Find where the given text appears and provide that cell's center as (X, Y) coordinate. 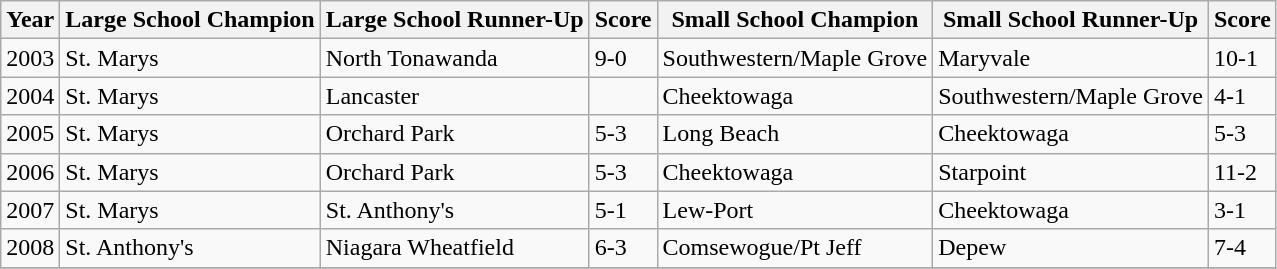
11-2 (1242, 172)
2006 (30, 172)
Large School Runner-Up (454, 20)
2005 (30, 134)
4-1 (1242, 96)
2004 (30, 96)
2007 (30, 210)
7-4 (1242, 248)
6-3 (623, 248)
5-1 (623, 210)
9-0 (623, 58)
Small School Champion (795, 20)
Starpoint (1071, 172)
10-1 (1242, 58)
Lancaster (454, 96)
Depew (1071, 248)
Small School Runner-Up (1071, 20)
2003 (30, 58)
Maryvale (1071, 58)
Niagara Wheatfield (454, 248)
North Tonawanda (454, 58)
Long Beach (795, 134)
3-1 (1242, 210)
Comsewogue/Pt Jeff (795, 248)
Lew-Port (795, 210)
Large School Champion (190, 20)
Year (30, 20)
2008 (30, 248)
